Find where the given text appears and provide that cell's center as (x, y) coordinate. 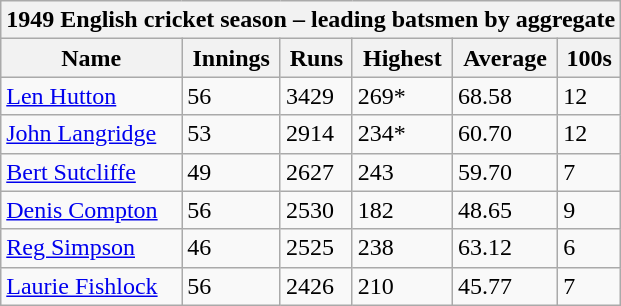
Laurie Fishlock (92, 286)
2530 (316, 210)
2627 (316, 172)
68.58 (504, 96)
59.70 (504, 172)
Highest (402, 58)
53 (232, 134)
1949 English cricket season – leading batsmen by aggregate (311, 20)
2914 (316, 134)
45.77 (504, 286)
John Langridge (92, 134)
2426 (316, 286)
100s (590, 58)
Runs (316, 58)
6 (590, 248)
60.70 (504, 134)
234* (402, 134)
210 (402, 286)
3429 (316, 96)
Reg Simpson (92, 248)
238 (402, 248)
9 (590, 210)
243 (402, 172)
Innings (232, 58)
63.12 (504, 248)
Len Hutton (92, 96)
Denis Compton (92, 210)
49 (232, 172)
269* (402, 96)
46 (232, 248)
Bert Sutcliffe (92, 172)
Name (92, 58)
48.65 (504, 210)
2525 (316, 248)
182 (402, 210)
Average (504, 58)
